Identify which cell holds the provided text, then report its (X, Y) central coordinate. 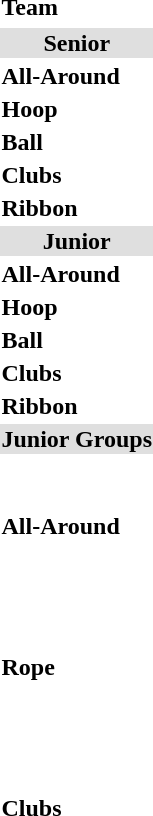
Rope (68, 667)
